Provide the (x, y) coordinate of the cell's center where the given text is located.  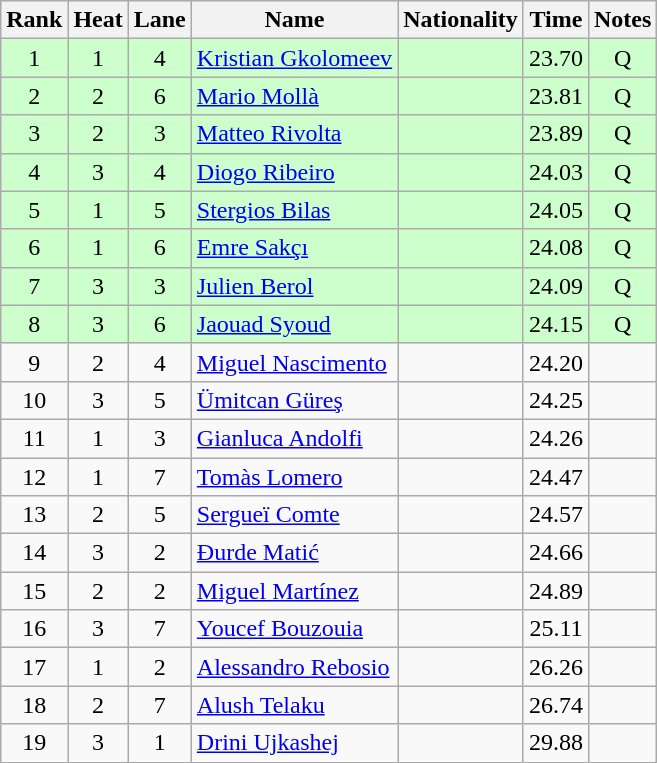
24.25 (556, 400)
Gianluca Andolfi (294, 438)
Julien Berol (294, 286)
Youcef Bouzouia (294, 629)
Stergios Bilas (294, 210)
Miguel Nascimento (294, 362)
24.20 (556, 362)
Matteo Rivolta (294, 134)
23.89 (556, 134)
Emre Sakçı (294, 248)
24.08 (556, 248)
15 (34, 591)
Sergueï Comte (294, 515)
Jaouad Syoud (294, 324)
14 (34, 553)
Time (556, 20)
11 (34, 438)
24.26 (556, 438)
Name (294, 20)
Tomàs Lomero (294, 477)
24.09 (556, 286)
Lane (160, 20)
29.88 (556, 743)
Ümitcan Güreş (294, 400)
23.70 (556, 58)
25.11 (556, 629)
24.47 (556, 477)
Nationality (461, 20)
Alush Telaku (294, 705)
12 (34, 477)
Alessandro Rebosio (294, 667)
24.05 (556, 210)
17 (34, 667)
24.15 (556, 324)
Notes (622, 20)
8 (34, 324)
Heat (98, 20)
26.74 (556, 705)
10 (34, 400)
24.89 (556, 591)
18 (34, 705)
13 (34, 515)
23.81 (556, 96)
Kristian Gkolomeev (294, 58)
24.03 (556, 172)
16 (34, 629)
Đurde Matić (294, 553)
24.57 (556, 515)
Miguel Martínez (294, 591)
Rank (34, 20)
24.66 (556, 553)
Drini Ujkashej (294, 743)
19 (34, 743)
26.26 (556, 667)
9 (34, 362)
Diogo Ribeiro (294, 172)
Mario Mollà (294, 96)
